Identify which cell holds the provided text, then report its (x, y) central coordinate. 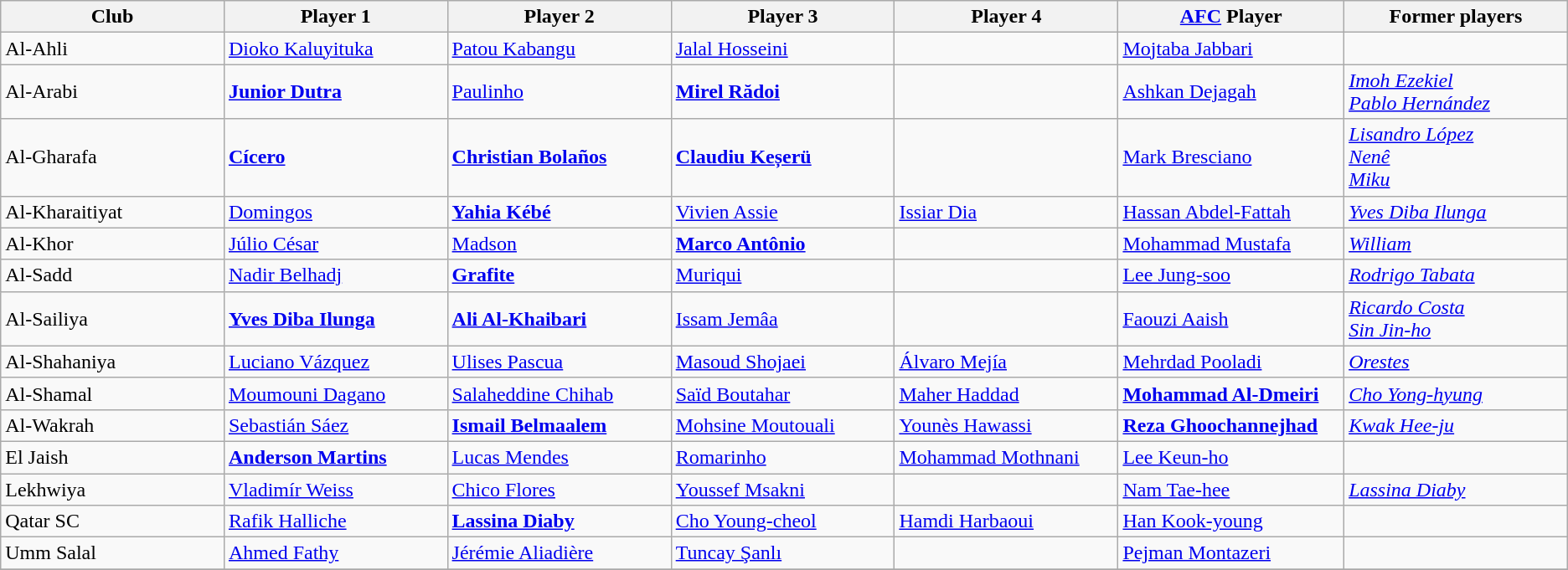
Al-Sailiya (112, 318)
Paulinho (560, 92)
Lee Jung-soo (1231, 275)
Mohammad Al-Dmeiri (1231, 393)
Cho Young-cheol (782, 521)
Player 4 (1007, 17)
Christian Bolaños (560, 157)
Pejman Montazeri (1231, 553)
Junior Dutra (335, 92)
Chico Flores (560, 490)
Júlio César (335, 244)
Masoud Shojaei (782, 362)
Issam Jemâa (782, 318)
Grafite (560, 275)
Mojtaba Jabbari (1231, 49)
Al-Shahaniya (112, 362)
Cícero (335, 157)
Issiar Dia (1007, 212)
Sebastián Sáez (335, 425)
Hamdi Harbaoui (1007, 521)
Mohammad Mothnani (1007, 457)
Lekhwiya (112, 490)
Tuncay Şanlı (782, 553)
Reza Ghoochannejhad (1231, 425)
Moumouni Dagano (335, 393)
Al-Ahli (112, 49)
Jérémie Aliadière (560, 553)
Club (112, 17)
Marco Antônio (782, 244)
Al-Gharafa (112, 157)
AFC Player (1231, 17)
Ali Al-Khaibari (560, 318)
El Jaish (112, 457)
Jalal Hosseini (782, 49)
Álvaro Mejía (1007, 362)
Patou Kabangu (560, 49)
Al-Kharaitiyat (112, 212)
Mirel Rădoi (782, 92)
Lucas Mendes (560, 457)
Lisandro López Nenê Miku (1456, 157)
Han Kook-young (1231, 521)
Lee Keun-ho (1231, 457)
Mehrdad Pooladi (1231, 362)
Qatar SC (112, 521)
Claudiu Keșerü (782, 157)
Al-Khor (112, 244)
Mohammad Mustafa (1231, 244)
Yahia Kébé (560, 212)
Player 3 (782, 17)
Imoh Ezekiel Pablo Hernández (1456, 92)
Domingos (335, 212)
Ricardo Costa Sin Jin-ho (1456, 318)
Faouzi Aaish (1231, 318)
Romarinho (782, 457)
Salaheddine Chihab (560, 393)
Madson (560, 244)
Youssef Msakni (782, 490)
William (1456, 244)
Vivien Assie (782, 212)
Ulises Pascua (560, 362)
Ahmed Fathy (335, 553)
Orestes (1456, 362)
Hassan Abdel-Fattah (1231, 212)
Saïd Boutahar (782, 393)
Ismail Belmaalem (560, 425)
Al-Sadd (112, 275)
Maher Haddad (1007, 393)
Al-Wakrah (112, 425)
Vladimír Weiss (335, 490)
Former players (1456, 17)
Player 1 (335, 17)
Cho Yong-hyung (1456, 393)
Luciano Vázquez (335, 362)
Kwak Hee-ju (1456, 425)
Al-Shamal (112, 393)
Younès Hawassi (1007, 425)
Nam Tae-hee (1231, 490)
Nadir Belhadj (335, 275)
Mohsine Moutouali (782, 425)
Dioko Kaluyituka (335, 49)
Rafik Halliche (335, 521)
Al-Arabi (112, 92)
Player 2 (560, 17)
Ashkan Dejagah (1231, 92)
Umm Salal (112, 553)
Muriqui (782, 275)
Rodrigo Tabata (1456, 275)
Mark Bresciano (1231, 157)
Anderson Martins (335, 457)
